Detect which cell encompasses the target text, then output its [x, y] center coordinate. 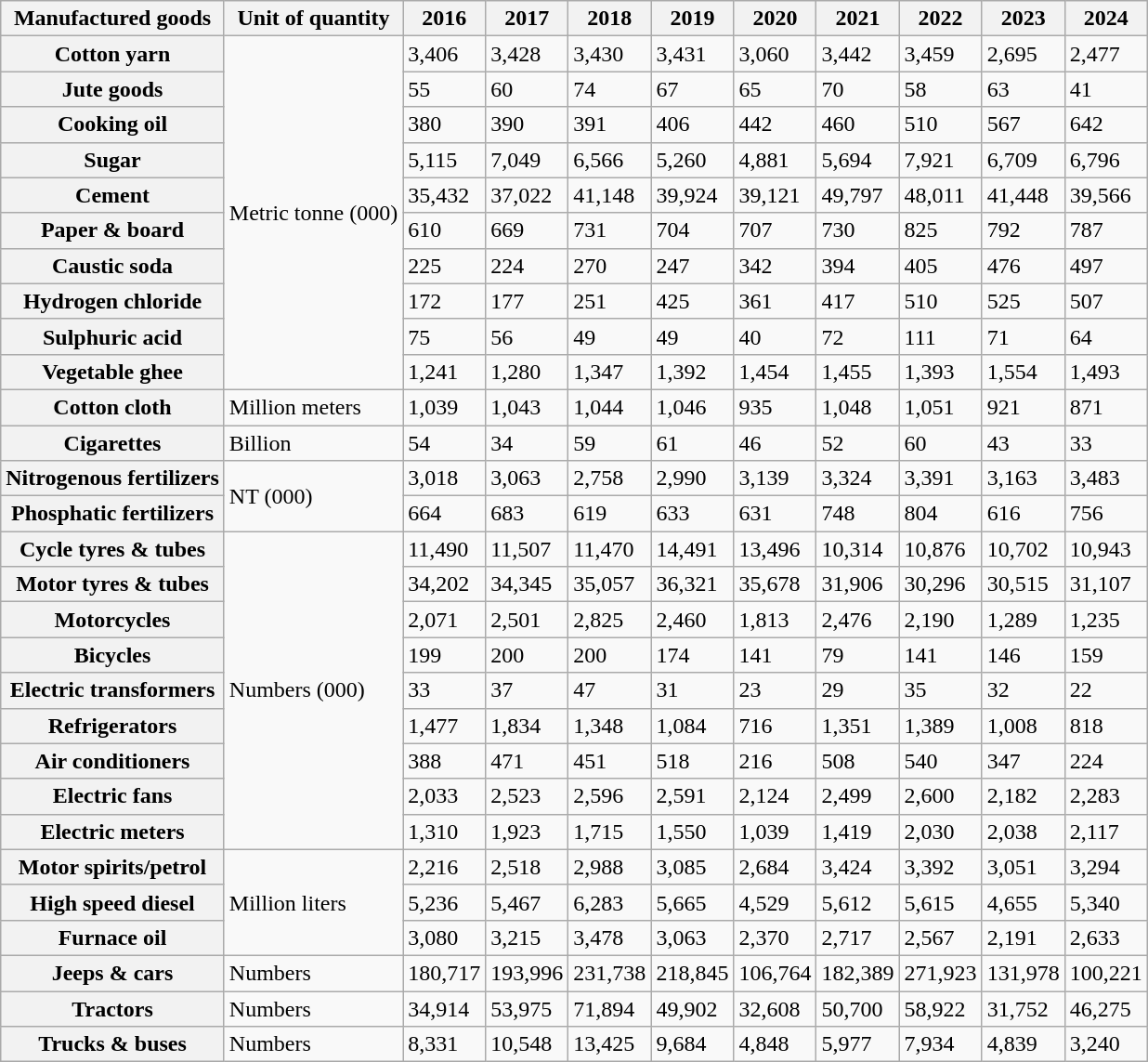
13,496 [775, 549]
4,839 [1024, 1044]
388 [444, 761]
10,943 [1105, 549]
36,321 [693, 584]
2,071 [444, 620]
Furnace oil [113, 937]
177 [528, 301]
2024 [1105, 19]
1,419 [858, 832]
2,216 [444, 867]
231,738 [609, 973]
5,260 [693, 160]
34,202 [444, 584]
787 [1105, 230]
22 [1105, 690]
Jeeps & cars [113, 973]
2022 [940, 19]
49,902 [693, 1008]
193,996 [528, 973]
64 [1105, 336]
2,988 [609, 867]
394 [858, 266]
46 [775, 443]
56 [528, 336]
7,049 [528, 160]
3,163 [1024, 479]
1,393 [940, 372]
804 [940, 514]
182,389 [858, 973]
390 [528, 125]
54 [444, 443]
525 [1024, 301]
2,370 [775, 937]
731 [609, 230]
2016 [444, 19]
Million meters [313, 407]
730 [858, 230]
1,043 [528, 407]
2,600 [940, 796]
Electric fans [113, 796]
2,030 [940, 832]
3,424 [858, 867]
106,764 [775, 973]
218,845 [693, 973]
2,499 [858, 796]
460 [858, 125]
13,425 [609, 1044]
37 [528, 690]
High speed diesel [113, 902]
65 [775, 89]
8,331 [444, 1044]
1,347 [609, 372]
Paper & board [113, 230]
37,022 [528, 195]
29 [858, 690]
Sulphuric acid [113, 336]
41,448 [1024, 195]
5,236 [444, 902]
1,051 [940, 407]
53,975 [528, 1008]
2,633 [1105, 937]
1,241 [444, 372]
30,515 [1024, 584]
3,442 [858, 54]
270 [609, 266]
3,018 [444, 479]
72 [858, 336]
1,044 [609, 407]
34,345 [528, 584]
180,717 [444, 973]
2,501 [528, 620]
361 [775, 301]
Electric transformers [113, 690]
748 [858, 514]
2020 [775, 19]
1,310 [444, 832]
35 [940, 690]
1,351 [858, 726]
61 [693, 443]
1,834 [528, 726]
Million liters [313, 902]
Refrigerators [113, 726]
31,906 [858, 584]
11,507 [528, 549]
1,046 [693, 407]
2,460 [693, 620]
251 [609, 301]
2,518 [528, 867]
79 [858, 655]
507 [1105, 301]
Air conditioners [113, 761]
70 [858, 89]
4,848 [775, 1044]
633 [693, 514]
3,294 [1105, 867]
35,057 [609, 584]
59 [609, 443]
1,048 [858, 407]
683 [528, 514]
1,235 [1105, 620]
642 [1105, 125]
199 [444, 655]
1,455 [858, 372]
23 [775, 690]
30,296 [940, 584]
5,665 [693, 902]
935 [775, 407]
2017 [528, 19]
704 [693, 230]
39,924 [693, 195]
Unit of quantity [313, 19]
3,431 [693, 54]
35,432 [444, 195]
2,695 [1024, 54]
5,340 [1105, 902]
2,990 [693, 479]
271,923 [940, 973]
Numbers (000) [313, 691]
540 [940, 761]
7,934 [940, 1044]
11,490 [444, 549]
497 [1105, 266]
631 [775, 514]
476 [1024, 266]
2,033 [444, 796]
1,477 [444, 726]
391 [609, 125]
Cycle tyres & tubes [113, 549]
9,684 [693, 1044]
2,124 [775, 796]
216 [775, 761]
3,080 [444, 937]
Manufactured goods [113, 19]
2021 [858, 19]
71 [1024, 336]
2,523 [528, 796]
2,477 [1105, 54]
425 [693, 301]
518 [693, 761]
11,470 [609, 549]
2,283 [1105, 796]
1,008 [1024, 726]
NT (000) [313, 496]
14,491 [693, 549]
3,428 [528, 54]
174 [693, 655]
Jute goods [113, 89]
616 [1024, 514]
31,752 [1024, 1008]
6,796 [1105, 160]
1,392 [693, 372]
Cotton yarn [113, 54]
46,275 [1105, 1008]
Hydrogen chloride [113, 301]
10,314 [858, 549]
3,430 [609, 54]
Nitrogenous fertilizers [113, 479]
1,550 [693, 832]
10,876 [940, 549]
5,115 [444, 160]
48,011 [940, 195]
825 [940, 230]
32,608 [775, 1008]
756 [1105, 514]
3,459 [940, 54]
619 [609, 514]
2,717 [858, 937]
1,554 [1024, 372]
Phosphatic fertilizers [113, 514]
1,389 [940, 726]
1,280 [528, 372]
1,348 [609, 726]
146 [1024, 655]
67 [693, 89]
2,591 [693, 796]
47 [609, 690]
442 [775, 125]
43 [1024, 443]
74 [609, 89]
405 [940, 266]
417 [858, 301]
Tractors [113, 1008]
247 [693, 266]
2,567 [940, 937]
669 [528, 230]
347 [1024, 761]
6,283 [609, 902]
40 [775, 336]
41,148 [609, 195]
10,548 [528, 1044]
5,977 [858, 1044]
4,655 [1024, 902]
342 [775, 266]
5,615 [940, 902]
63 [1024, 89]
50,700 [858, 1008]
2,038 [1024, 832]
3,478 [609, 937]
34 [528, 443]
Cement [113, 195]
Vegetable ghee [113, 372]
3,392 [940, 867]
6,709 [1024, 160]
58,922 [940, 1008]
172 [444, 301]
792 [1024, 230]
Cotton cloth [113, 407]
7,921 [940, 160]
2,191 [1024, 937]
55 [444, 89]
Bicycles [113, 655]
Motorcycles [113, 620]
31 [693, 690]
6,566 [609, 160]
Caustic soda [113, 266]
2,684 [775, 867]
1,289 [1024, 620]
2018 [609, 19]
39,566 [1105, 195]
1,813 [775, 620]
2019 [693, 19]
1,923 [528, 832]
3,483 [1105, 479]
Billion [313, 443]
Metric tonne (000) [313, 214]
5,612 [858, 902]
1,715 [609, 832]
1,493 [1105, 372]
2,476 [858, 620]
707 [775, 230]
4,881 [775, 160]
3,060 [775, 54]
32 [1024, 690]
818 [1105, 726]
3,324 [858, 479]
716 [775, 726]
131,978 [1024, 973]
471 [528, 761]
1,454 [775, 372]
2,825 [609, 620]
100,221 [1105, 973]
75 [444, 336]
71,894 [609, 1008]
41 [1105, 89]
Sugar [113, 160]
2,596 [609, 796]
3,139 [775, 479]
3,406 [444, 54]
225 [444, 266]
111 [940, 336]
31,107 [1105, 584]
52 [858, 443]
49,797 [858, 195]
10,702 [1024, 549]
4,529 [775, 902]
3,215 [528, 937]
1,084 [693, 726]
508 [858, 761]
2,117 [1105, 832]
Motor tyres & tubes [113, 584]
871 [1105, 407]
39,121 [775, 195]
Motor spirits/petrol [113, 867]
406 [693, 125]
3,085 [693, 867]
58 [940, 89]
610 [444, 230]
2,758 [609, 479]
35,678 [775, 584]
Electric meters [113, 832]
2,182 [1024, 796]
Cooking oil [113, 125]
567 [1024, 125]
380 [444, 125]
3,391 [940, 479]
451 [609, 761]
2023 [1024, 19]
Cigarettes [113, 443]
159 [1105, 655]
921 [1024, 407]
664 [444, 514]
5,467 [528, 902]
34,914 [444, 1008]
3,051 [1024, 867]
Trucks & buses [113, 1044]
5,694 [858, 160]
2,190 [940, 620]
3,240 [1105, 1044]
